Return the (X, Y) coordinate for the center point of the cell that contains the specified text.  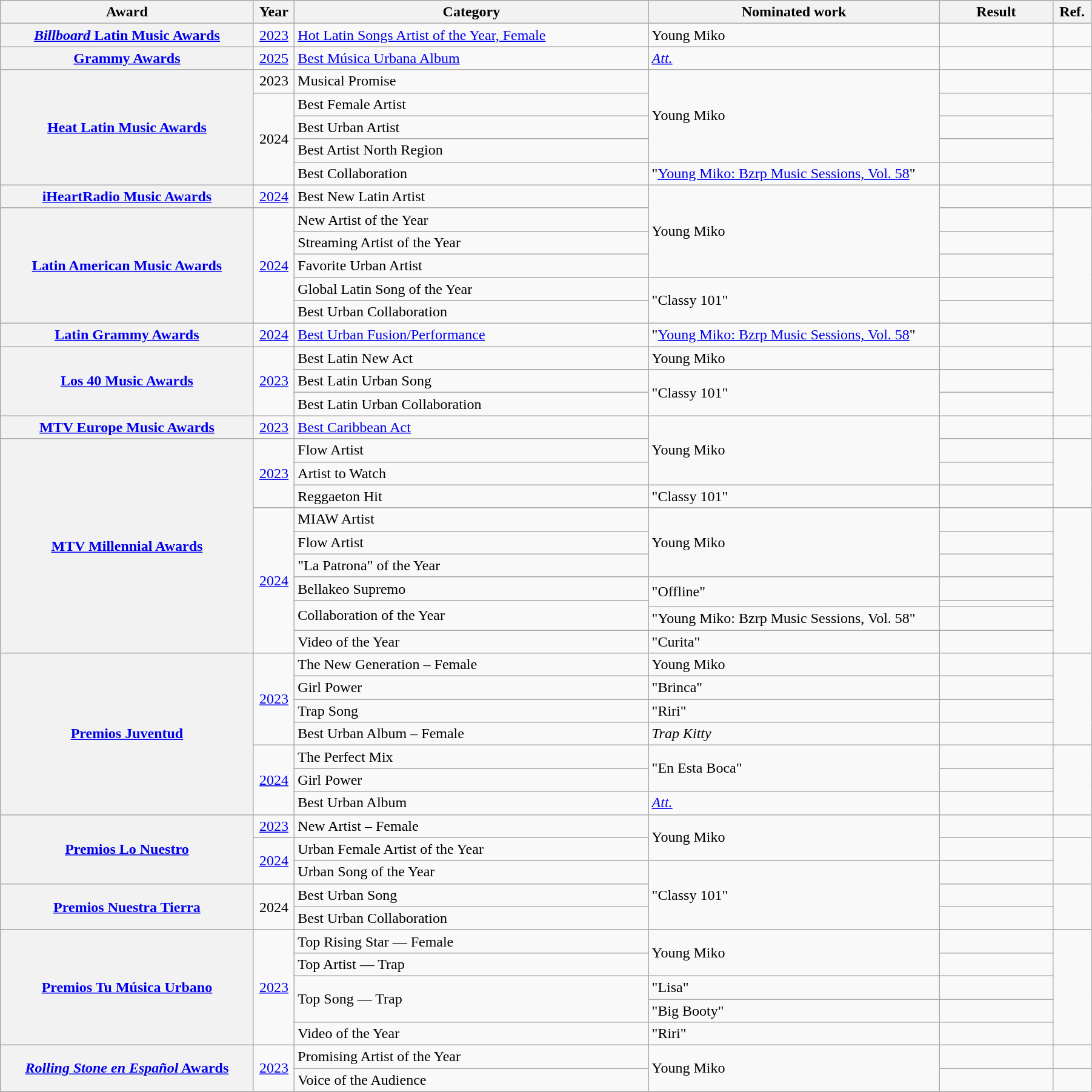
"Brinca" (794, 688)
Premios Tu Música Urbano (127, 987)
Best Urban Album (471, 803)
Best Urban Song (471, 895)
New Artist of the Year (471, 219)
Urban Female Artist of the Year (471, 849)
The New Generation – Female (471, 665)
"Curita" (794, 642)
"Offline" (794, 591)
Award (127, 12)
The Perfect Mix (471, 757)
Rolling Stone en Español Awards (127, 1068)
Best Música Urbana Album (471, 58)
Top Artist — Trap (471, 964)
Grammy Awards (127, 58)
Top Song — Trap (471, 999)
iHeartRadio Music Awards (127, 196)
Latin Grammy Awards (127, 335)
Trap Song (471, 711)
Best Latin Urban Collaboration (471, 404)
Voice of the Audience (471, 1080)
"Big Booty" (794, 1010)
Artist to Watch (471, 473)
New Artist – Female (471, 826)
Hot Latin Songs Artist of the Year, Female (471, 35)
MTV Millennial Awards (127, 546)
MIAW Artist (471, 519)
Bellakeo Supremo (471, 588)
Best Latin Urban Song (471, 381)
Billboard Latin Music Awards (127, 35)
"Lisa" (794, 987)
Global Latin Song of the Year (471, 289)
Best Female Artist (471, 104)
Urban Song of the Year (471, 872)
Ref. (1073, 12)
Category (471, 12)
Streaming Artist of the Year (471, 242)
Best Caribbean Act (471, 427)
Best Latin New Act (471, 358)
Result (996, 12)
Heat Latin Music Awards (127, 127)
"La Patrona" of the Year (471, 565)
Nominated work (794, 12)
Best Urban Fusion/Performance (471, 335)
Promising Artist of the Year (471, 1057)
Los 40 Music Awards (127, 381)
Best Collaboration (471, 173)
Premios Nuestra Tierra (127, 907)
Premios Juventud (127, 734)
Year (274, 12)
MTV Europe Music Awards (127, 427)
2025 (274, 58)
Best Artist North Region (471, 150)
Favorite Urban Artist (471, 265)
Best New Latin Artist (471, 196)
Reggaeton Hit (471, 496)
Best Urban Album – Female (471, 734)
Top Rising Star — Female (471, 941)
Musical Promise (471, 81)
Best Urban Artist (471, 127)
"En Esta Boca" (794, 768)
Latin American Music Awards (127, 265)
Collaboration of the Year (471, 614)
Trap Kitty (794, 734)
Premios Lo Nuestro (127, 849)
